Pinpoint the cell where the given text exists, returning its [X, Y] midpoint coordinate. 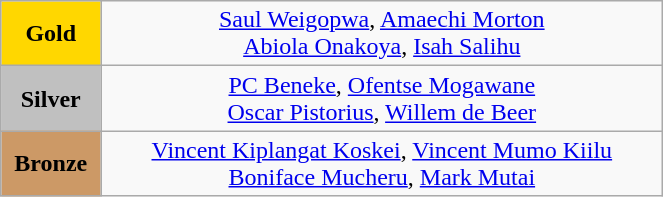
Saul Weigopwa, Amaechi MortonAbiola Onakoya, Isah Salihu [382, 34]
Vincent Kiplangat Koskei, Vincent Mumo KiiluBoniface Mucheru, Mark Mutai [382, 164]
PC Beneke, Ofentse MogawaneOscar Pistorius, Willem de Beer [382, 98]
Bronze [51, 164]
Silver [51, 98]
Gold [51, 34]
